Provide the (X, Y) coordinate of the cell's center where the given text is located.  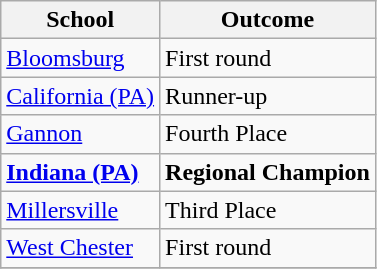
Gannon (80, 134)
Regional Champion (268, 172)
Third Place (268, 210)
West Chester (80, 248)
Runner-up (268, 96)
Indiana (PA) (80, 172)
Millersville (80, 210)
California (PA) (80, 96)
Outcome (268, 20)
Fourth Place (268, 134)
School (80, 20)
Bloomsburg (80, 58)
